Detect which cell encompasses the target text, then output its [x, y] center coordinate. 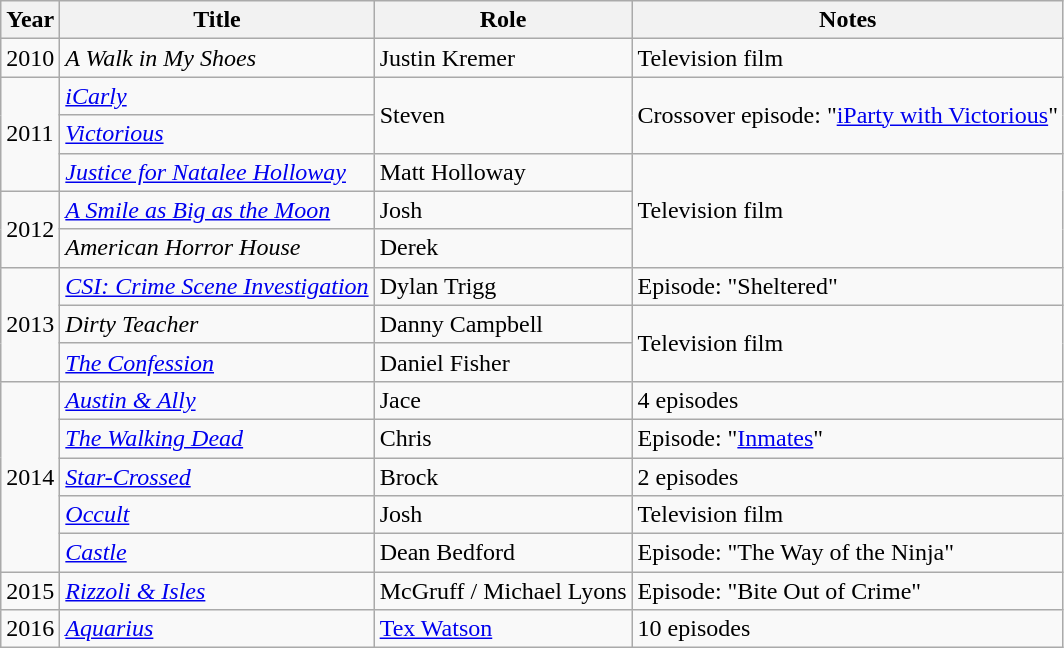
Chris [503, 438]
American Horror House [217, 248]
Episode: "Bite Out of Crime" [848, 591]
Star-Crossed [217, 477]
The Confession [217, 362]
2014 [30, 476]
Steven [503, 115]
2 episodes [848, 477]
Daniel Fisher [503, 362]
Episode: "Inmates" [848, 438]
Dean Bedford [503, 553]
Victorious [217, 134]
A Smile as Big as the Moon [217, 210]
Justin Kremer [503, 58]
Occult [217, 515]
Year [30, 20]
2011 [30, 134]
2015 [30, 591]
Justice for Natalee Holloway [217, 172]
A Walk in My Shoes [217, 58]
Dylan Trigg [503, 286]
Aquarius [217, 629]
Danny Campbell [503, 324]
Notes [848, 20]
The Walking Dead [217, 438]
2010 [30, 58]
CSI: Crime Scene Investigation [217, 286]
Brock [503, 477]
iCarly [217, 96]
Episode: "Sheltered" [848, 286]
2016 [30, 629]
Castle [217, 553]
Dirty Teacher [217, 324]
10 episodes [848, 629]
Tex Watson [503, 629]
Rizzoli & Isles [217, 591]
Crossover episode: "iParty with Victorious" [848, 115]
Role [503, 20]
McGruff / Michael Lyons [503, 591]
Austin & Ally [217, 400]
4 episodes [848, 400]
Jace [503, 400]
Episode: "The Way of the Ninja" [848, 553]
2012 [30, 229]
2013 [30, 324]
Matt Holloway [503, 172]
Title [217, 20]
Derek [503, 248]
